Find where the given text appears and provide that cell's center as [x, y] coordinate. 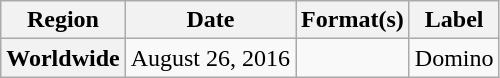
Region [63, 20]
Label [454, 20]
Domino [454, 58]
Date [210, 20]
Worldwide [63, 58]
Format(s) [353, 20]
August 26, 2016 [210, 58]
